Return (X, Y) of the center of cell containing provided text 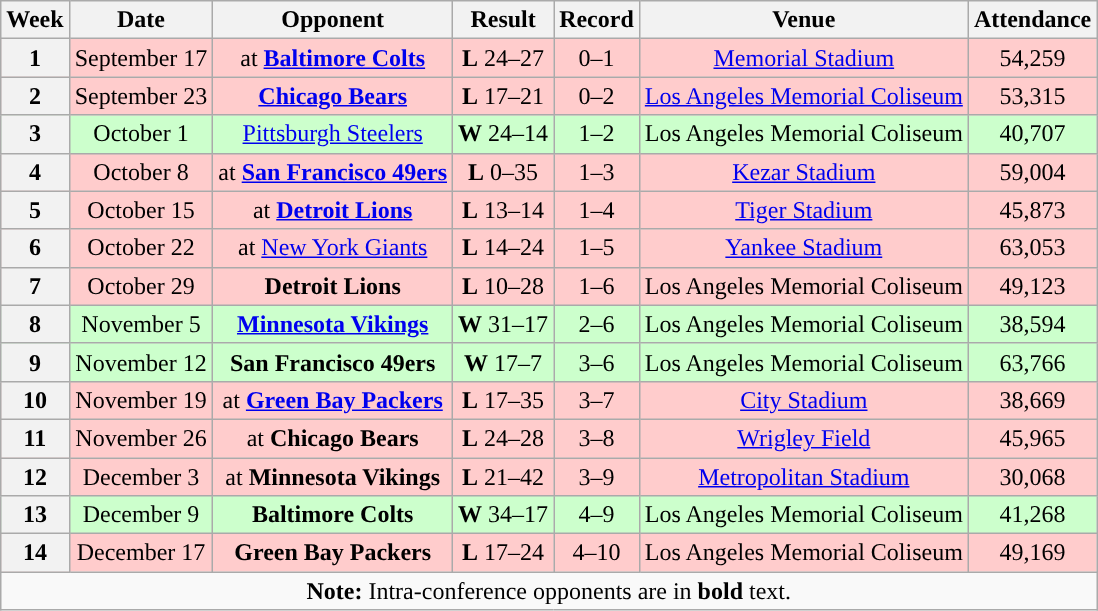
12 (35, 477)
1–5 (597, 248)
Wrigley Field (804, 438)
Record (597, 20)
October 15 (141, 210)
L 14–24 (504, 248)
at Green Bay Packers (333, 400)
45,873 (1032, 210)
4 (35, 172)
Baltimore Colts (333, 515)
38,669 (1032, 400)
W 17–7 (504, 362)
3–8 (597, 438)
at Chicago Bears (333, 438)
2 (35, 96)
Kezar Stadium (804, 172)
November 12 (141, 362)
L 24–27 (504, 58)
Memorial Stadium (804, 58)
Yankee Stadium (804, 248)
53,315 (1032, 96)
L 17–21 (504, 96)
0–2 (597, 96)
Week (35, 20)
54,259 (1032, 58)
8 (35, 324)
September 17 (141, 58)
3–9 (597, 477)
1 (35, 58)
October 8 (141, 172)
Tiger Stadium (804, 210)
6 (35, 248)
63,053 (1032, 248)
November 26 (141, 438)
9 (35, 362)
7 (35, 286)
October 22 (141, 248)
3–7 (597, 400)
November 5 (141, 324)
4–10 (597, 553)
City Stadium (804, 400)
11 (35, 438)
Detroit Lions (333, 286)
2–6 (597, 324)
0–1 (597, 58)
L 17–24 (504, 553)
October 1 (141, 134)
Green Bay Packers (333, 553)
December 3 (141, 477)
at Detroit Lions (333, 210)
L 21–42 (504, 477)
49,123 (1032, 286)
1–2 (597, 134)
Venue (804, 20)
Minnesota Vikings (333, 324)
W 24–14 (504, 134)
L 24–28 (504, 438)
October 29 (141, 286)
Chicago Bears (333, 96)
13 (35, 515)
W 34–17 (504, 515)
Opponent (333, 20)
Result (504, 20)
at Minnesota Vikings (333, 477)
December 17 (141, 553)
L 17–35 (504, 400)
L 10–28 (504, 286)
10 (35, 400)
45,965 (1032, 438)
L 13–14 (504, 210)
Metropolitan Stadium (804, 477)
30,068 (1032, 477)
W 31–17 (504, 324)
November 19 (141, 400)
December 9 (141, 515)
5 (35, 210)
14 (35, 553)
at Baltimore Colts (333, 58)
49,169 (1032, 553)
41,268 (1032, 515)
Date (141, 20)
3 (35, 134)
September 23 (141, 96)
Attendance (1032, 20)
59,004 (1032, 172)
Pittsburgh Steelers (333, 134)
4–9 (597, 515)
L 0–35 (504, 172)
1–4 (597, 210)
Note: Intra-conference opponents are in bold text. (549, 591)
San Francisco 49ers (333, 362)
1–6 (597, 286)
40,707 (1032, 134)
at San Francisco 49ers (333, 172)
3–6 (597, 362)
63,766 (1032, 362)
38,594 (1032, 324)
1–3 (597, 172)
at New York Giants (333, 248)
